Determine the (X, Y) coordinate at the center of the cell enclosing the given text.  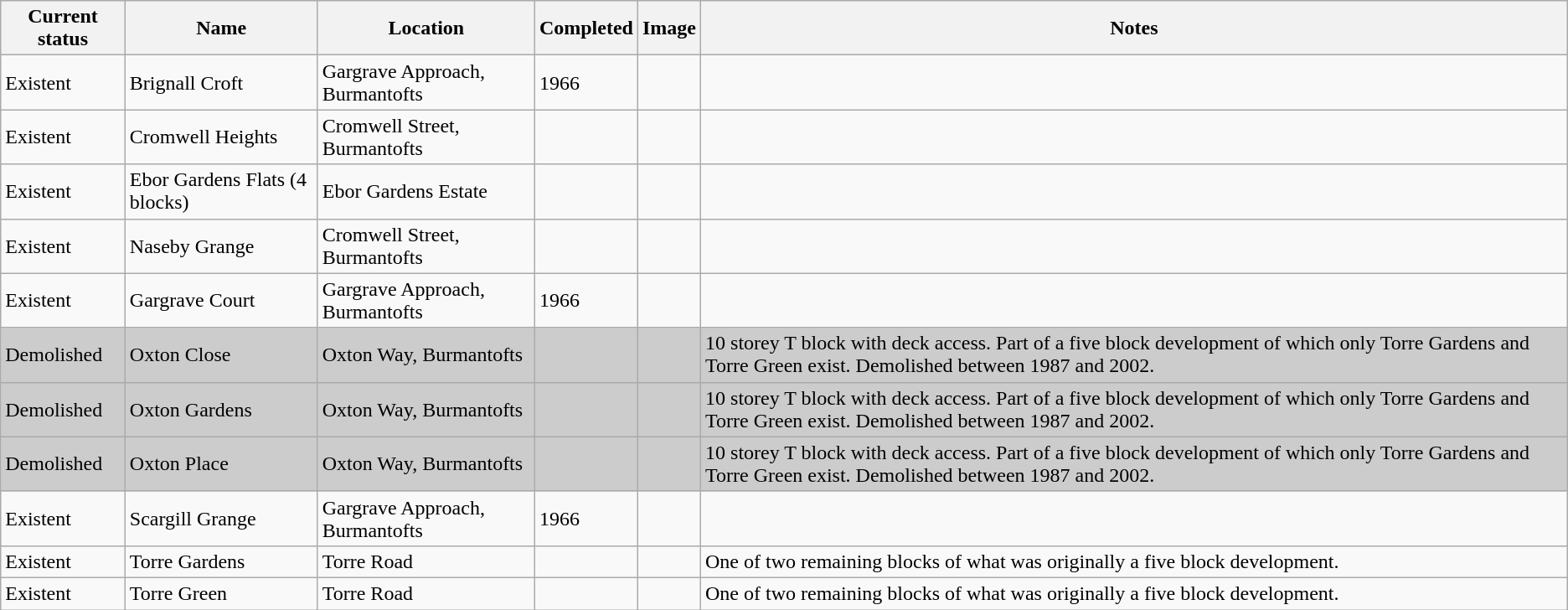
Image (668, 28)
Name (221, 28)
Ebor Gardens Estate (426, 191)
Torre Gardens (221, 561)
Current status (64, 28)
Oxton Place (221, 464)
Naseby Grange (221, 246)
Gargrave Court (221, 300)
Cromwell Heights (221, 137)
Scargill Grange (221, 518)
Oxton Gardens (221, 409)
Location (426, 28)
Oxton Close (221, 355)
Ebor Gardens Flats (4 blocks) (221, 191)
Notes (1134, 28)
Torre Green (221, 593)
Brignall Croft (221, 82)
Completed (586, 28)
